Scan for the cell matching the given text and deliver its [X, Y] coordinate at center. 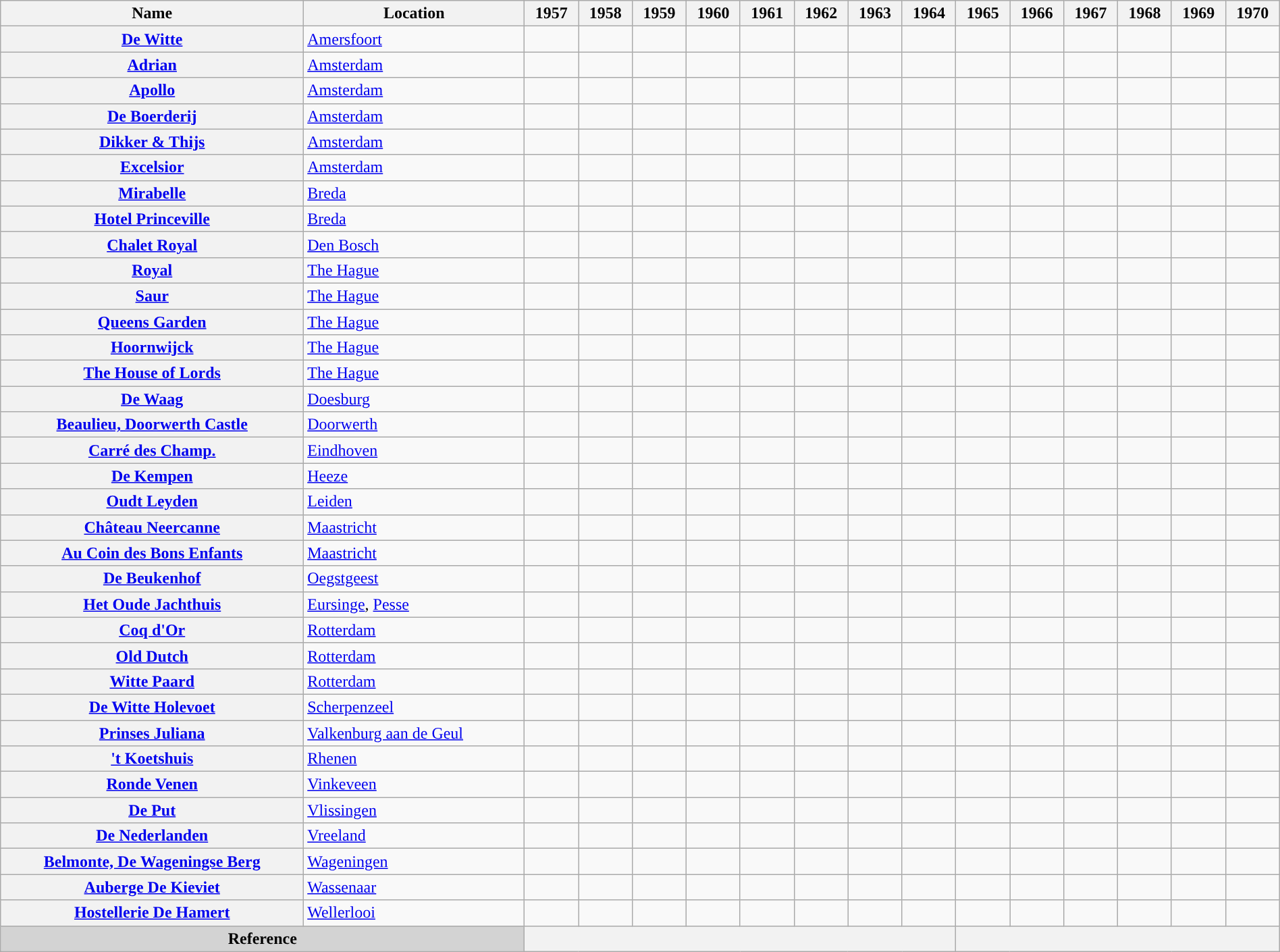
Royal [153, 270]
Reference [263, 938]
Excelsior [153, 167]
De Nederlanden [153, 836]
Wassenaar [415, 887]
Wageningen [415, 862]
Belmonte, De Wageningse Berg [153, 862]
Apollo [153, 90]
Hotel Princeville [153, 219]
Oegstgeest [415, 579]
Eindhoven [415, 450]
1958 [606, 14]
Mirabelle [153, 193]
Doesburg [415, 399]
1961 [767, 14]
Au Coin des Bons Enfants [153, 553]
De Boerderij [153, 116]
Beaulieu, Doorwerth Castle [153, 425]
1957 [552, 14]
Coq d'Or [153, 630]
Ronde Venen [153, 785]
Carré des Champ. [153, 450]
The House of Lords [153, 373]
De Witte Holevoet [153, 707]
Saur [153, 296]
Wellerlooi [415, 913]
Old Dutch [153, 656]
1970 [1252, 14]
1965 [983, 14]
Heeze [415, 476]
1964 [929, 14]
Dikker & Thijs [153, 142]
Queens Garden [153, 322]
De Put [153, 810]
1969 [1198, 14]
Prinses Juliana [153, 733]
1959 [660, 14]
Chalet Royal [153, 244]
Oudt Leyden [153, 502]
Hoornwijck [153, 348]
Scherpenzeel [415, 707]
Amersfoort [415, 39]
Vreeland [415, 836]
1966 [1037, 14]
Auberge De Kieviet [153, 887]
1962 [821, 14]
Witte Paard [153, 681]
1967 [1091, 14]
't Koetshuis [153, 759]
Adrian [153, 65]
Rhenen [415, 759]
Leiden [415, 502]
Het Oude Jachthuis [153, 604]
Den Bosch [415, 244]
Valkenburg aan de Geul [415, 733]
1963 [875, 14]
Hostellerie De Hamert [153, 913]
Location [415, 14]
Vlissingen [415, 810]
Vinkeveen [415, 785]
De Waag [153, 399]
Château Neercanne [153, 527]
De Witte [153, 39]
1960 [713, 14]
Doorwerth [415, 425]
Name [153, 14]
De Kempen [153, 476]
De Beukenhof [153, 579]
Eursinge, Pesse [415, 604]
1968 [1144, 14]
